Locate the cell with the specified text and output its (x, y) center coordinate. 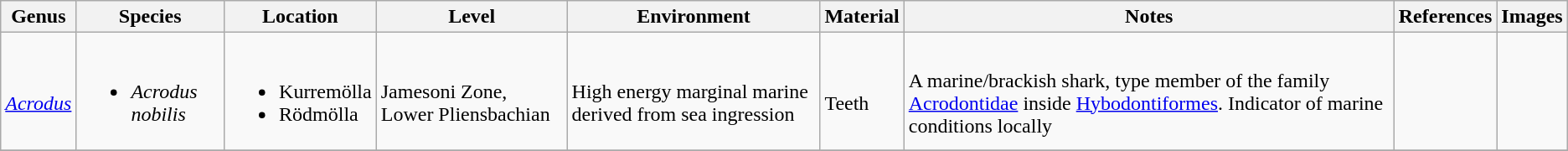
Notes (1149, 17)
Location (301, 17)
Level (472, 17)
High energy marginal marine derived from sea ingression (694, 91)
Material (862, 17)
KurremöllaRödmölla (301, 91)
Acrodus (39, 91)
Acrodus nobilis (151, 91)
A marine/brackish shark, type member of the family Acrodontidae inside Hybodontiformes. Indicator of marine conditions locally (1149, 91)
Species (151, 17)
References (1446, 17)
Jamesoni Zone, Lower Pliensbachian (472, 91)
Genus (39, 17)
Teeth (862, 91)
Images (1532, 17)
Environment (694, 17)
